Identify which cell holds the provided text, then report its (X, Y) central coordinate. 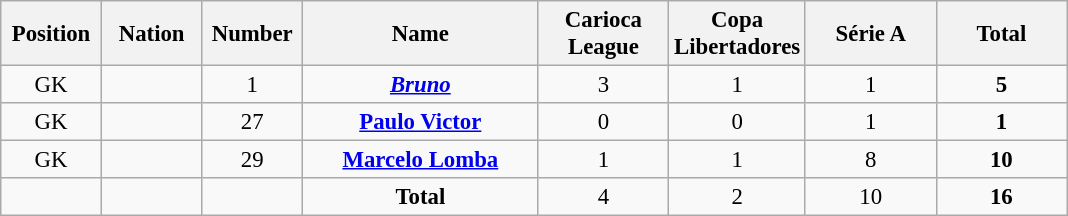
Paulo Victor (421, 122)
5 (1002, 85)
Série A (870, 34)
Number (252, 34)
3 (604, 85)
Copa Libertadores (738, 34)
29 (252, 160)
Name (421, 34)
Nation (152, 34)
4 (604, 197)
27 (252, 122)
Bruno (421, 85)
Carioca League (604, 34)
2 (738, 197)
16 (1002, 197)
Marcelo Lomba (421, 160)
Position (52, 34)
8 (870, 160)
